Identify which cell holds the provided text, then report its (X, Y) central coordinate. 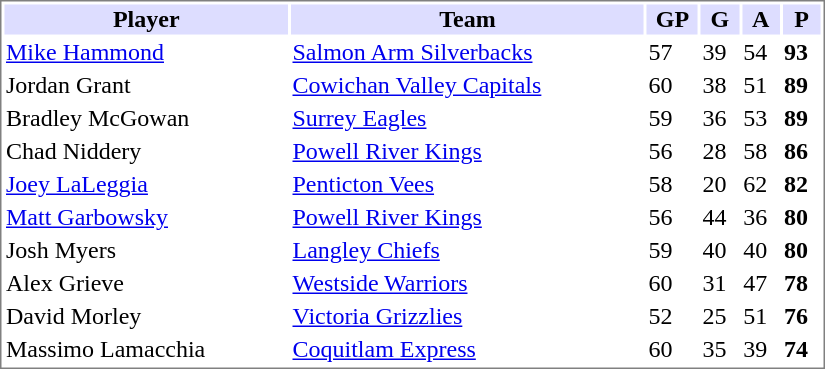
Bradley McGowan (146, 119)
Jordan Grant (146, 85)
93 (802, 53)
57 (672, 53)
P (802, 19)
38 (720, 85)
Salmon Arm Silverbacks (468, 53)
Surrey Eagles (468, 119)
28 (720, 151)
Josh Myers (146, 251)
52 (672, 317)
35 (720, 349)
44 (720, 217)
G (720, 19)
78 (802, 283)
Alex Grieve (146, 283)
54 (761, 53)
Joey LaLeggia (146, 185)
31 (720, 283)
62 (761, 185)
74 (802, 349)
Coquitlam Express (468, 349)
Westside Warriors (468, 283)
Cowichan Valley Capitals (468, 85)
47 (761, 283)
Langley Chiefs (468, 251)
20 (720, 185)
Massimo Lamacchia (146, 349)
Team (468, 19)
Penticton Vees (468, 185)
82 (802, 185)
Victoria Grizzlies (468, 317)
53 (761, 119)
76 (802, 317)
David Morley (146, 317)
Matt Garbowsky (146, 217)
86 (802, 151)
25 (720, 317)
Mike Hammond (146, 53)
Chad Niddery (146, 151)
A (761, 19)
Player (146, 19)
GP (672, 19)
